Search for the cell housing the specified text and yield its (x, y) center coordinate. 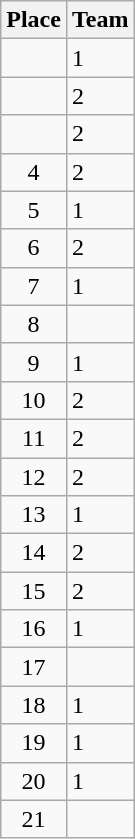
5 (34, 210)
16 (34, 629)
21 (34, 819)
Team (100, 20)
4 (34, 172)
6 (34, 248)
9 (34, 362)
20 (34, 781)
17 (34, 667)
Place (34, 20)
14 (34, 553)
19 (34, 743)
12 (34, 477)
7 (34, 286)
18 (34, 705)
8 (34, 324)
13 (34, 515)
15 (34, 591)
10 (34, 400)
11 (34, 438)
